Find where the given text appears and provide that cell's center as (x, y) coordinate. 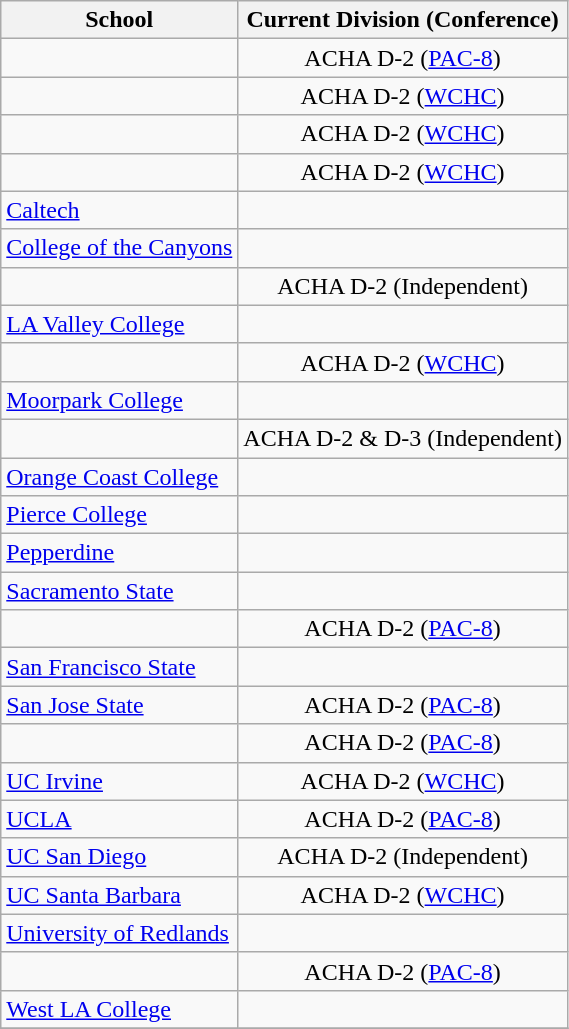
San Jose State (120, 705)
San Francisco State (120, 667)
UCLA (120, 819)
UC San Diego (120, 857)
School (120, 20)
Pepperdine (120, 553)
UC Irvine (120, 781)
Current Division (Conference) (403, 20)
UC Santa Barbara (120, 895)
West LA College (120, 1009)
Orange Coast College (120, 477)
LA Valley College (120, 324)
Moorpark College (120, 400)
Sacramento State (120, 591)
Caltech (120, 210)
ACHA D-2 & D-3 (Independent) (403, 438)
University of Redlands (120, 933)
College of the Canyons (120, 248)
Pierce College (120, 515)
